Find where the given text appears and provide that cell's center as [X, Y] coordinate. 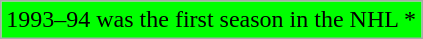
1993–94 was the first season in the NHL * [212, 20]
